Search for the cell housing the specified text and yield its [x, y] center coordinate. 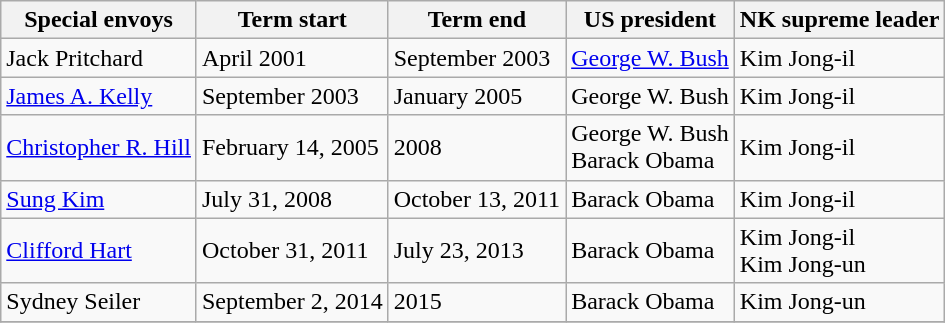
Clifford Hart [99, 250]
January 2005 [476, 96]
Term start [292, 20]
July 23, 2013 [476, 250]
James A. Kelly [99, 96]
October 31, 2011 [292, 250]
Sung Kim [99, 199]
George W. BushBarack Obama [650, 148]
February 14, 2005 [292, 148]
Kim Jong-un [840, 302]
US president [650, 20]
Christopher R. Hill [99, 148]
2015 [476, 302]
Term end [476, 20]
July 31, 2008 [292, 199]
October 13, 2011 [476, 199]
Special envoys [99, 20]
2008 [476, 148]
NK supreme leader [840, 20]
Kim Jong-ilKim Jong-un [840, 250]
Sydney Seiler [99, 302]
Jack Pritchard [99, 58]
September 2, 2014 [292, 302]
April 2001 [292, 58]
